For the text-containing cell, return its midpoint in [x, y] coordinate format. 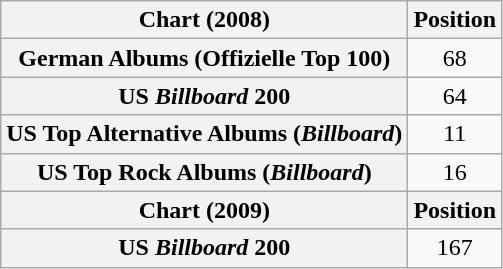
US Top Rock Albums (Billboard) [204, 172]
US Top Alternative Albums (Billboard) [204, 134]
Chart (2008) [204, 20]
Chart (2009) [204, 210]
167 [455, 248]
German Albums (Offizielle Top 100) [204, 58]
16 [455, 172]
11 [455, 134]
68 [455, 58]
64 [455, 96]
